Search for the cell housing the specified text and yield its [x, y] center coordinate. 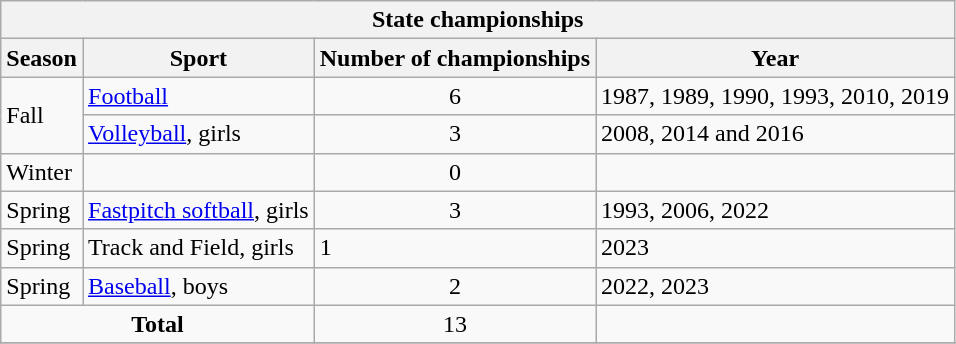
2022, 2023 [776, 286]
Year [776, 58]
Volleyball, girls [198, 134]
State championships [478, 20]
Fall [42, 115]
2 [454, 286]
6 [454, 96]
Winter [42, 172]
1987, 1989, 1990, 1993, 2010, 2019 [776, 96]
13 [454, 324]
1 [454, 248]
Total [158, 324]
0 [454, 172]
Fastpitch softball, girls [198, 210]
2023 [776, 248]
Baseball, boys [198, 286]
Track and Field, girls [198, 248]
2008, 2014 and 2016 [776, 134]
Number of championships [454, 58]
Football [198, 96]
Sport [198, 58]
1993, 2006, 2022 [776, 210]
Season [42, 58]
